From the cell containing the given text, extract its center point as (X, Y) coordinate. 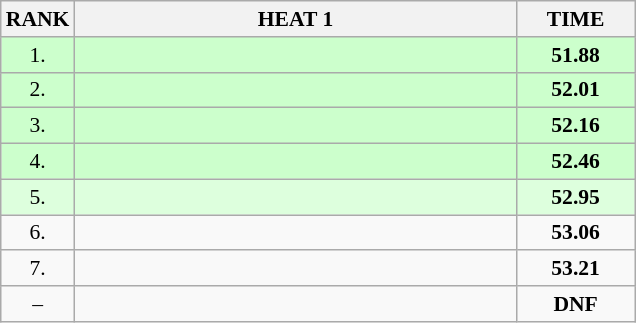
6. (38, 233)
3. (38, 126)
4. (38, 162)
53.06 (576, 233)
1. (38, 55)
5. (38, 197)
HEAT 1 (295, 19)
TIME (576, 19)
7. (38, 269)
– (38, 304)
52.16 (576, 126)
52.46 (576, 162)
51.88 (576, 55)
52.01 (576, 90)
53.21 (576, 269)
DNF (576, 304)
52.95 (576, 197)
2. (38, 90)
RANK (38, 19)
